Provide the (X, Y) coordinate of the cell's center where the given text is located.  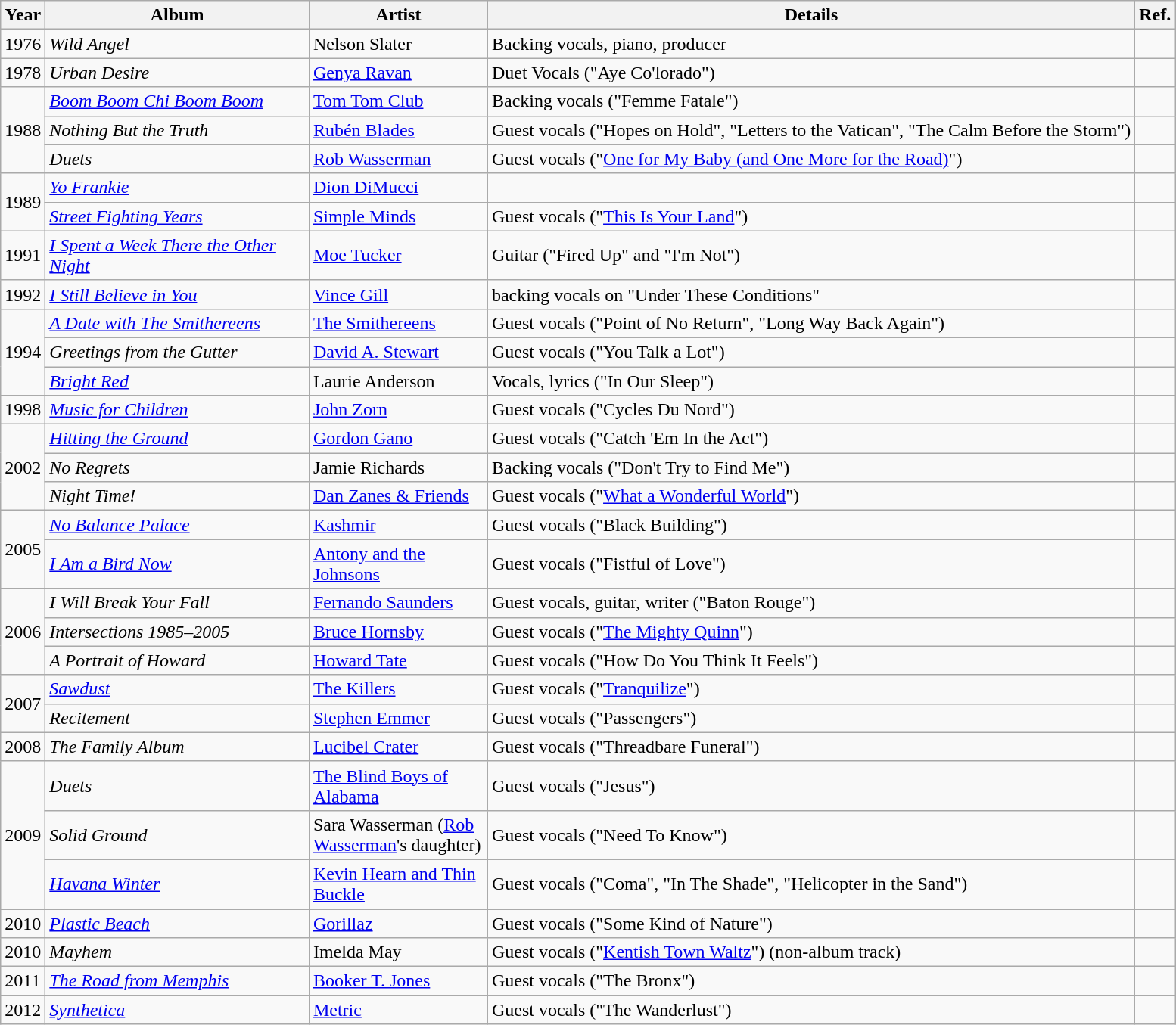
The Blind Boys of Alabama (398, 785)
1989 (23, 202)
Booker T. Jones (398, 981)
Duet Vocals ("Aye Co'lorado") (811, 73)
Guest vocals ("Need To Know") (811, 835)
1994 (23, 352)
Rob Wasserman (398, 159)
Bright Red (177, 380)
No Regrets (177, 467)
Guest vocals ("This Is Your Land") (811, 216)
Guest vocals ("The Wanderlust") (811, 1010)
Intersections 1985–2005 (177, 632)
Synthetica (177, 1010)
Dion DiMucci (398, 188)
2006 (23, 632)
Album (177, 15)
Guest vocals ("Fistful of Love") (811, 564)
A Date with The Smithereens (177, 323)
Genya Ravan (398, 73)
John Zorn (398, 410)
The Killers (398, 689)
Jamie Richards (398, 467)
Simple Minds (398, 216)
Kashmir (398, 525)
Wild Angel (177, 44)
Guest vocals ("Black Building") (811, 525)
1988 (23, 130)
Guest vocals ("Point of No Return", "Long Way Back Again") (811, 323)
Guest vocals ("What a Wonderful World") (811, 496)
Guest vocals ("The Bronx") (811, 981)
Year (23, 15)
2008 (23, 747)
Kevin Hearn and Thin Buckle (398, 884)
I Spent a Week There the Other Night (177, 256)
Havana Winter (177, 884)
2005 (23, 549)
Rubén Blades (398, 130)
The Smithereens (398, 323)
backing vocals on "Under These Conditions" (811, 294)
Guitar ("Fired Up" and "I'm Not") (811, 256)
1978 (23, 73)
Guest vocals ("You Talk a Lot") (811, 352)
Guest vocals ("Threadbare Funeral") (811, 747)
Street Fighting Years (177, 216)
Guest vocals ("Coma", "In The Shade", "Helicopter in the Sand") (811, 884)
2007 (23, 704)
Guest vocals, guitar, writer ("Baton Rouge") (811, 603)
Hitting the Ground (177, 439)
Guest vocals ("Kentish Town Waltz") (non-album track) (811, 952)
Backing vocals ("Femme Fatale") (811, 101)
1992 (23, 294)
Yo Frankie (177, 188)
Nelson Slater (398, 44)
Lucibel Crater (398, 747)
Dan Zanes & Friends (398, 496)
Nothing But the Truth (177, 130)
Bruce Hornsby (398, 632)
Howard Tate (398, 660)
Recitement (177, 718)
Laurie Anderson (398, 380)
Night Time! (177, 496)
Plastic Beach (177, 924)
Artist (398, 15)
1991 (23, 256)
Guest vocals ("Catch 'Em In the Act") (811, 439)
Moe Tucker (398, 256)
Backing vocals ("Don't Try to Find Me") (811, 467)
Tom Tom Club (398, 101)
Guest vocals ("The Mighty Quinn") (811, 632)
Urban Desire (177, 73)
Vince Gill (398, 294)
2011 (23, 981)
Guest vocals ("Hopes on Hold", "Letters to the Vatican", "The Calm Before the Storm") (811, 130)
1998 (23, 410)
Antony and the Johnsons (398, 564)
Imelda May (398, 952)
Ref. (1155, 15)
Sawdust (177, 689)
No Balance Palace (177, 525)
I Will Break Your Fall (177, 603)
Stephen Emmer (398, 718)
The Road from Memphis (177, 981)
1976 (23, 44)
Backing vocals, piano, producer (811, 44)
A Portrait of Howard (177, 660)
Details (811, 15)
Solid Ground (177, 835)
Guest vocals ("Tranquilize") (811, 689)
Guest vocals ("Cycles Du Nord") (811, 410)
Fernando Saunders (398, 603)
I Still Believe in You (177, 294)
Metric (398, 1010)
Mayhem (177, 952)
Sara Wasserman (Rob Wasserman's daughter) (398, 835)
I Am a Bird Now (177, 564)
Gordon Gano (398, 439)
2012 (23, 1010)
Gorillaz (398, 924)
Guest vocals ("Jesus") (811, 785)
Guest vocals ("Some Kind of Nature") (811, 924)
Greetings from the Gutter (177, 352)
Guest vocals ("How Do You Think It Feels") (811, 660)
2002 (23, 467)
Vocals, lyrics ("In Our Sleep") (811, 380)
Music for Children (177, 410)
Boom Boom Chi Boom Boom (177, 101)
2009 (23, 835)
Guest vocals ("Passengers") (811, 718)
David A. Stewart (398, 352)
The Family Album (177, 747)
Guest vocals ("One for My Baby (and One More for the Road)") (811, 159)
